For the text-containing cell, return its midpoint in (X, Y) coordinate format. 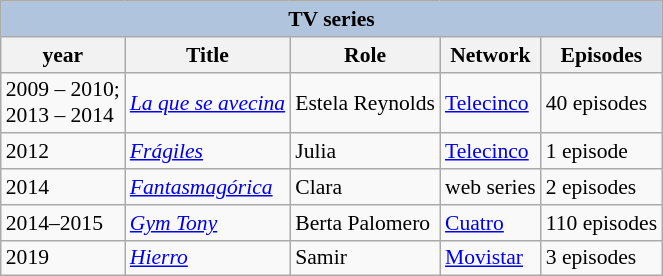
1 episode (602, 152)
Cuatro (490, 223)
Hierro (208, 258)
2012 (63, 152)
Role (365, 55)
110 episodes (602, 223)
Network (490, 55)
Episodes (602, 55)
year (63, 55)
Gym Tony (208, 223)
2014–2015 (63, 223)
Frágiles (208, 152)
Samir (365, 258)
TV series (332, 19)
Berta Palomero (365, 223)
web series (490, 187)
Fantasmagórica (208, 187)
2014 (63, 187)
La que se avecina (208, 102)
2019 (63, 258)
2009 – 2010;2013 – 2014 (63, 102)
Clara (365, 187)
3 episodes (602, 258)
Julia (365, 152)
Movistar (490, 258)
40 episodes (602, 102)
Estela Reynolds (365, 102)
2 episodes (602, 187)
Title (208, 55)
